Extract the [x, y] coordinate from the center of the cell holding the provided text.  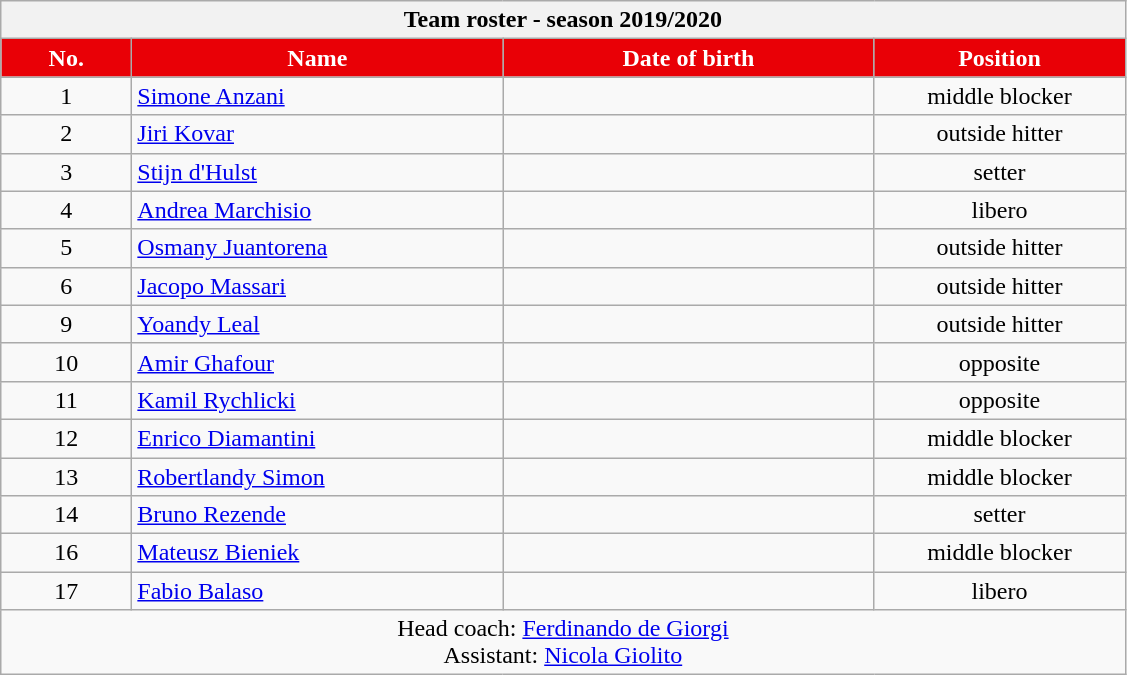
10 [66, 362]
12 [66, 438]
Team roster - season 2019/2020 [563, 20]
Stijn d'Hulst [318, 172]
Date of birth [688, 58]
Bruno Rezende [318, 515]
Jacopo Massari [318, 286]
Andrea Marchisio [318, 210]
13 [66, 477]
2 [66, 134]
Amir Ghafour [318, 362]
Head coach: Ferdinando de GiorgiAssistant: Nicola Giolito [563, 642]
No. [66, 58]
3 [66, 172]
Jiri Kovar [318, 134]
11 [66, 400]
Osmany Juantorena [318, 248]
9 [66, 324]
Position [1000, 58]
Enrico Diamantini [318, 438]
Kamil Rychlicki [318, 400]
16 [66, 553]
Mateusz Bieniek [318, 553]
14 [66, 515]
Simone Anzani [318, 96]
4 [66, 210]
Yoandy Leal [318, 324]
1 [66, 96]
Name [318, 58]
17 [66, 591]
6 [66, 286]
Robertlandy Simon [318, 477]
Fabio Balaso [318, 591]
5 [66, 248]
